For the text-containing cell, return its midpoint in (X, Y) coordinate format. 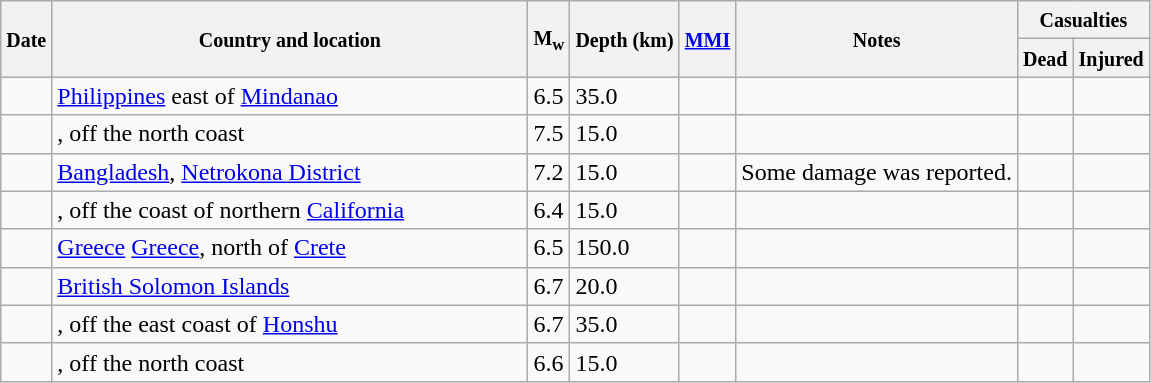
150.0 (624, 248)
6.6 (549, 362)
, off the coast of northern California (290, 210)
Greece Greece, north of Crete (290, 248)
Injured (1111, 58)
Some damage was reported. (877, 172)
Mw (549, 39)
Depth (km) (624, 39)
Date (26, 39)
British Solomon Islands (290, 286)
6.4 (549, 210)
Bangladesh, Netrokona District (290, 172)
MMI (708, 39)
7.2 (549, 172)
20.0 (624, 286)
Dead (1045, 58)
, off the east coast of Honshu (290, 324)
Philippines east of Mindanao (290, 96)
7.5 (549, 134)
Country and location (290, 39)
Casualties (1083, 20)
Notes (877, 39)
